Find where the given text appears and provide that cell's center as [X, Y] coordinate. 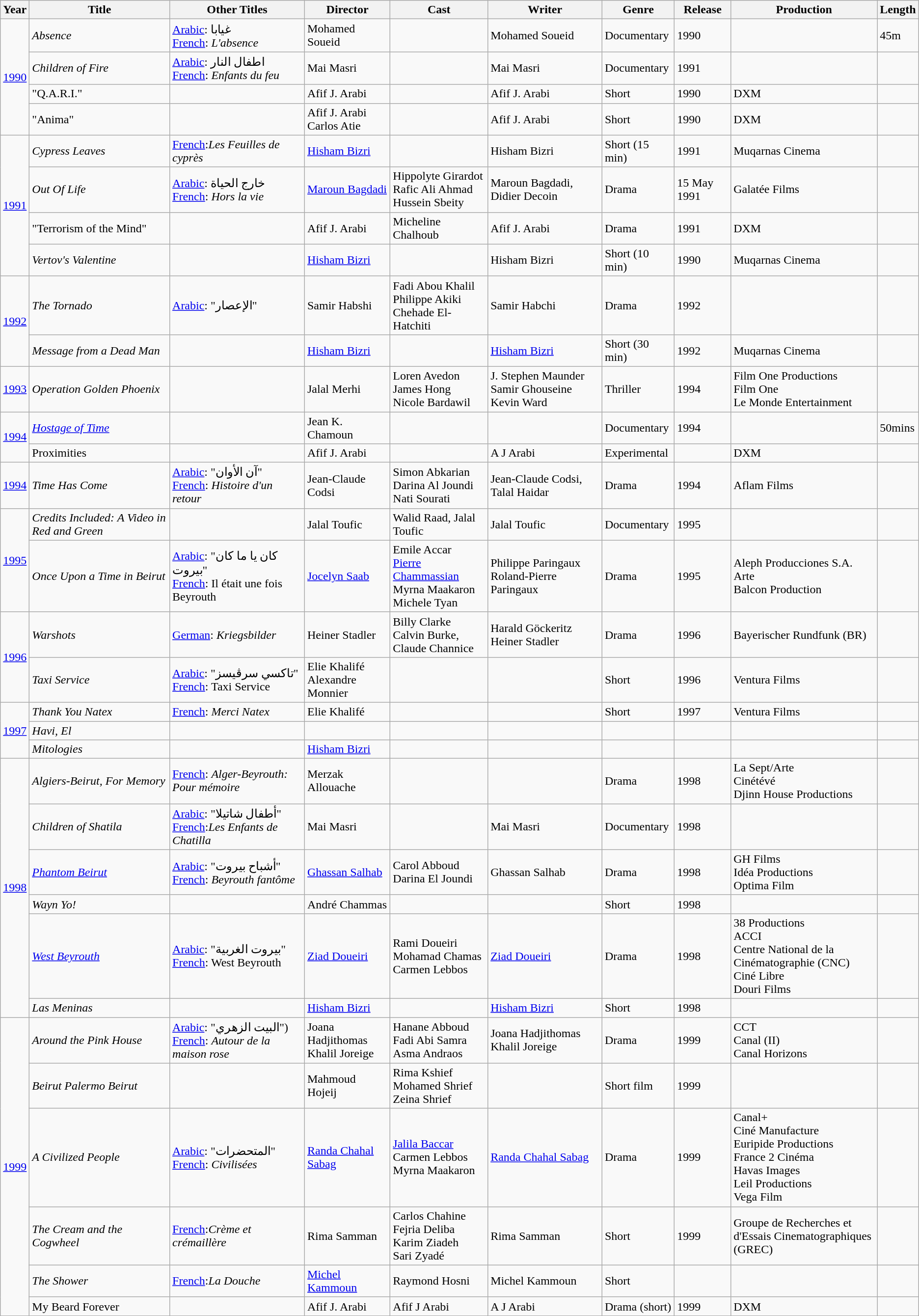
Vertov's Valentine [100, 260]
Raymond Hosni [439, 1281]
Bayerischer Rundfunk (BR) [804, 634]
French: Merci Natex [238, 712]
Credits Included: A Video in Red and Green [100, 524]
Rima Kshief Mohamed Shrief Zeina Shrief [439, 1086]
Micheline Chalhoub [439, 228]
Emile Accar Pierre Chammassian Myrna Maakaron Michele Tyan [439, 576]
Drama (short) [638, 1306]
French: Alger-Beyrouth: Pour mémoire [238, 781]
Short (30 min) [638, 351]
Arabic: "كان يا ما كان بيروت"French: Il était une fois Beyrouth [238, 576]
Carlos Chahine Fejria Deliba Karim Ziadeh Sari Zyadé [439, 1235]
Algiers-Beirut, For Memory [100, 781]
Philippe Paringaux Roland-Pierre Paringaux [545, 576]
Around the Pink House [100, 1041]
André Chammas [347, 904]
Arabic: "المتحضرات"French: Civilisées [238, 1157]
Thank You Natex [100, 712]
Out Of Life [100, 190]
Short (15 min) [638, 151]
Arabic: "أشباح بيروت"French: Beyrouth fantôme [238, 872]
Release [703, 10]
50mins [898, 427]
Writer [545, 10]
Time Has Come [100, 486]
Jean-Claude Codsi [347, 486]
Harald Göckeritz Heiner Stadler [545, 634]
Operation Golden Phoenix [100, 389]
Title [100, 10]
Galatée Films [804, 190]
J. Stephen Maunder Samir Ghouseine Kevin Ward [545, 389]
Phantom Beirut [100, 872]
Children of Fire [100, 68]
Aflam Films [804, 486]
Fadi Abou Khalil Philippe Akiki Chehade El-Hatchiti [439, 305]
Taxi Service [100, 680]
Hippolyte Girardot Rafic Ali Ahmad Hussein Sbeity [439, 190]
Canal+Ciné ManufactureEuripide ProductionsFrance 2 CinémaHavas ImagesLeil ProductionsVega Film [804, 1157]
Havi, El [100, 730]
Cypress Leaves [100, 151]
Groupe de Recherches et d'Essais Cinematographiques (GREC) [804, 1235]
Simon Abkarian Darina Al Joundi Nati Sourati [439, 486]
Arabic: غيابا French: L'absence [238, 35]
Loren Avedon James Hong Nicole Bardawil [439, 389]
Warshots [100, 634]
Genre [638, 10]
Arabic: خارج الحياة French: Hors la vie [238, 190]
15 May 1991 [703, 190]
Children of Shatila [100, 827]
A Civilized People [100, 1157]
Experimental [638, 453]
GH FilmsIdéa ProductionsOptima Film [804, 872]
French:La Douche [238, 1281]
Jocelyn Saab [347, 576]
1993 [15, 389]
Merzak Allouache [347, 781]
"Anima" [100, 119]
Wayn Yo! [100, 904]
Jalila Baccar Carmen Lebbos Myrna Maakaron [439, 1157]
Maroun Bagdadi [347, 190]
The Tornado [100, 305]
Carol Abboud Darina El Joundi [439, 872]
Proximities [100, 453]
Cast [439, 10]
Short (10 min) [638, 260]
Elie Khalifé Alexandre Monnier [347, 680]
Hostage of Time [100, 427]
The Shower [100, 1281]
"Terrorism of the Mind" [100, 228]
German: Kriegsbilder [238, 634]
Jean-Claude Codsi, Talal Haidar [545, 486]
French:Les Feuilles de cyprès [238, 151]
Arabic: "البيت الزهري")French: Autour de la maison rose [238, 1041]
Length [898, 10]
Walid Raad, Jalal Toufic [439, 524]
Mahmoud Hojeij [347, 1086]
Afif J. Arabi Carlos Atie [347, 119]
Arabic: "الإعصار" [238, 305]
French:Crème et crémaillère [238, 1235]
Message from a Dead Man [100, 351]
Las Meninas [100, 1008]
45m [898, 35]
Arabic: "آن الأوان"French: Histoire d'un retour [238, 486]
Billy Clarke Calvin Burke, Claude Channice [439, 634]
Arabic: "بيروت الغربية"French: West Beyrouth [238, 956]
Elie Khalifé [347, 712]
West Beyrouth [100, 956]
Rami Doueiri Mohamad Chamas Carmen Lebbos [439, 956]
Jalal Merhi [347, 389]
Samir Habchi [545, 305]
Short film [638, 1086]
38 ProductionsACCICentre National de la Cinématographie (CNC)Ciné LibreDouri Films [804, 956]
Beirut Palermo Beirut [100, 1086]
Once Upon a Time in Beirut [100, 576]
Absence [100, 35]
Arabic: اطفال النار French: Enfants du feu [238, 68]
Heiner Stadler [347, 634]
Aleph Producciones S.A.ArteBalcon Production [804, 576]
Arabic: "تاكسي سرڤيسز" French: Taxi Service [238, 680]
"Q.A.R.I." [100, 94]
La Sept/ArteCinétévéDjinn House Productions [804, 781]
Thriller [638, 389]
Mitologies [100, 749]
CCTCanal (II)Canal Horizons [804, 1041]
Maroun Bagdadi, Didier Decoin [545, 190]
Arabic: "أطفال شاتيلا"French:Les Enfants de Chatilla [238, 827]
Hanane Abboud Fadi Abi Samra Asma Andraos [439, 1041]
Other Titles [238, 10]
Film One ProductionsFilm One Le Monde Entertainment [804, 389]
Afif J Arabi [439, 1306]
My Beard Forever [100, 1306]
Jean K. Chamoun [347, 427]
Samir Habshi [347, 305]
Year [15, 10]
Production [804, 10]
The Cream and the Cogwheel [100, 1235]
Director [347, 10]
